Determine the [x, y] coordinate at the center of the cell enclosing the given text.  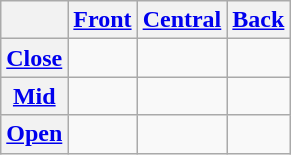
Back [258, 20]
Mid [34, 96]
Front [102, 20]
Central [182, 20]
Close [34, 58]
Open [34, 134]
